Identify which cell holds the provided text, then report its (X, Y) central coordinate. 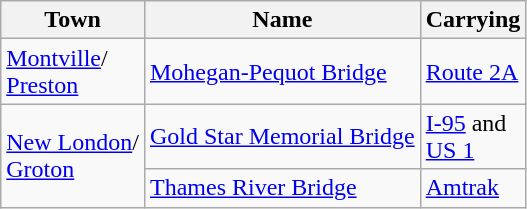
New London/Groton (73, 156)
I-95 and US 1 (473, 136)
Mohegan-Pequot Bridge (282, 72)
Gold Star Memorial Bridge (282, 136)
Thames River Bridge (282, 188)
Route 2A (473, 72)
Name (282, 20)
Town (73, 20)
Montville/Preston (73, 72)
Amtrak (473, 188)
Carrying (473, 20)
